Provide the (x, y) coordinate of the cell's center where the given text is located.  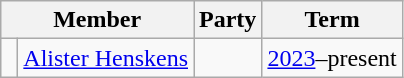
Member (98, 20)
2023–present (332, 58)
Alister Henskens (106, 58)
Party (228, 20)
Term (332, 20)
